For the text-containing cell, return its midpoint in (x, y) coordinate format. 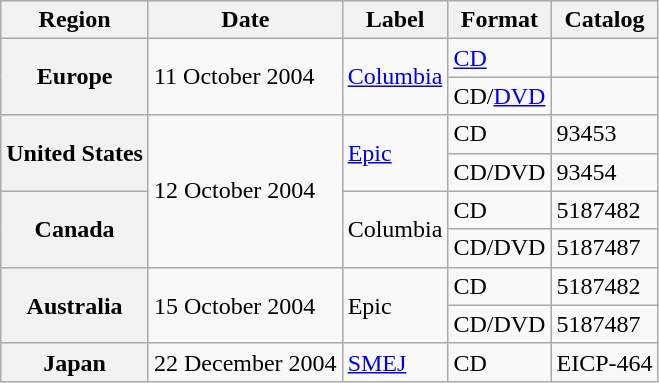
Region (75, 20)
93454 (604, 172)
Japan (75, 362)
93453 (604, 134)
Europe (75, 77)
Date (245, 20)
22 December 2004 (245, 362)
11 October 2004 (245, 77)
Catalog (604, 20)
SMEJ (395, 362)
EICP-464 (604, 362)
Canada (75, 229)
Australia (75, 305)
Label (395, 20)
United States (75, 153)
15 October 2004 (245, 305)
12 October 2004 (245, 191)
Format (500, 20)
